Output the (x, y) coordinate of the center of the cell containing the given text.  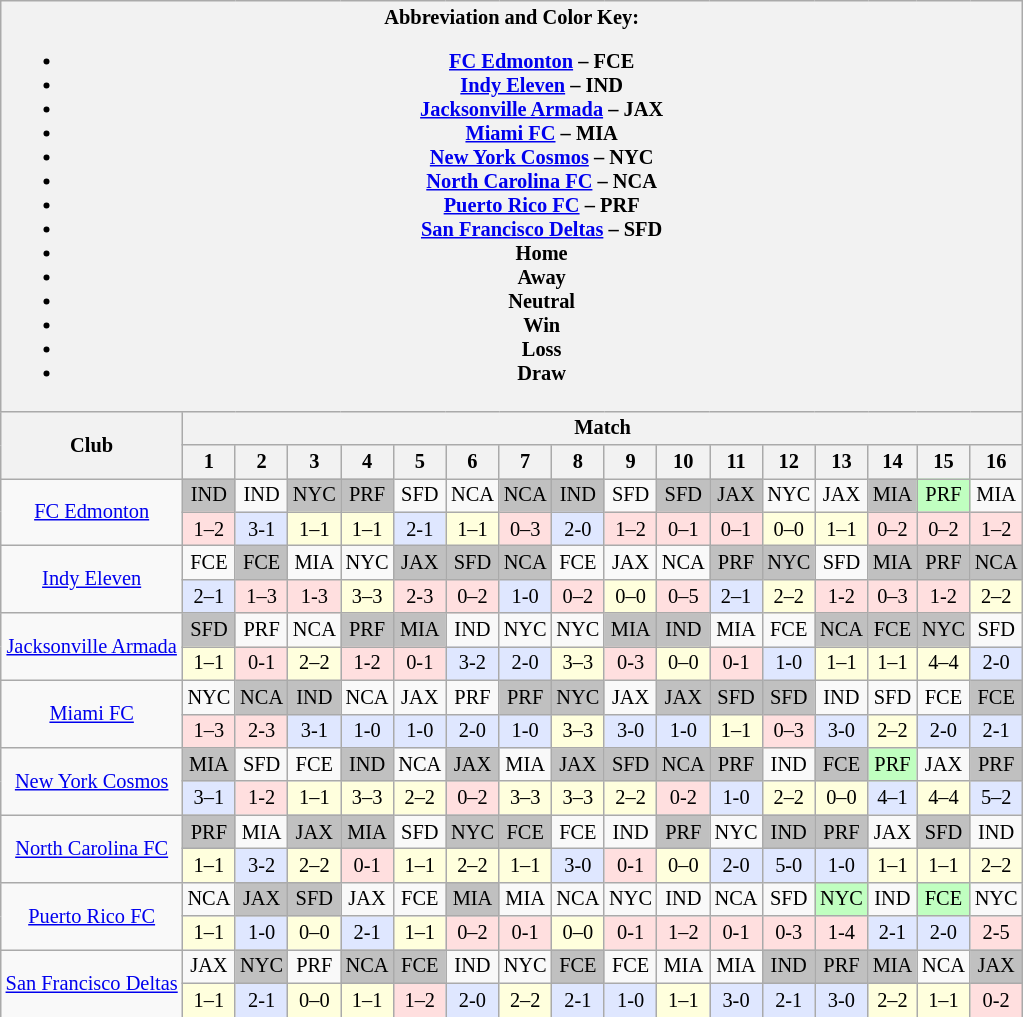
15 (944, 461)
4 (368, 461)
5–2 (996, 798)
1 (210, 461)
Miami FC (92, 714)
4–1 (892, 798)
2 (262, 461)
Jacksonville Armada (92, 646)
8 (578, 461)
North Carolina FC (92, 848)
1-3 (314, 596)
Club (92, 444)
5-0 (788, 865)
11 (736, 461)
3–1 (210, 798)
1-4 (842, 933)
14 (892, 461)
San Francisco Deltas (92, 982)
10 (684, 461)
New York Cosmos (92, 780)
3 (314, 461)
5 (420, 461)
FC Edmonton (92, 512)
6 (472, 461)
16 (996, 461)
0–5 (684, 596)
9 (630, 461)
Puerto Rico FC (92, 916)
13 (842, 461)
2-5 (996, 933)
7 (526, 461)
Match (603, 428)
12 (788, 461)
Indy Eleven (92, 578)
